Search for the cell housing the specified text and yield its (X, Y) center coordinate. 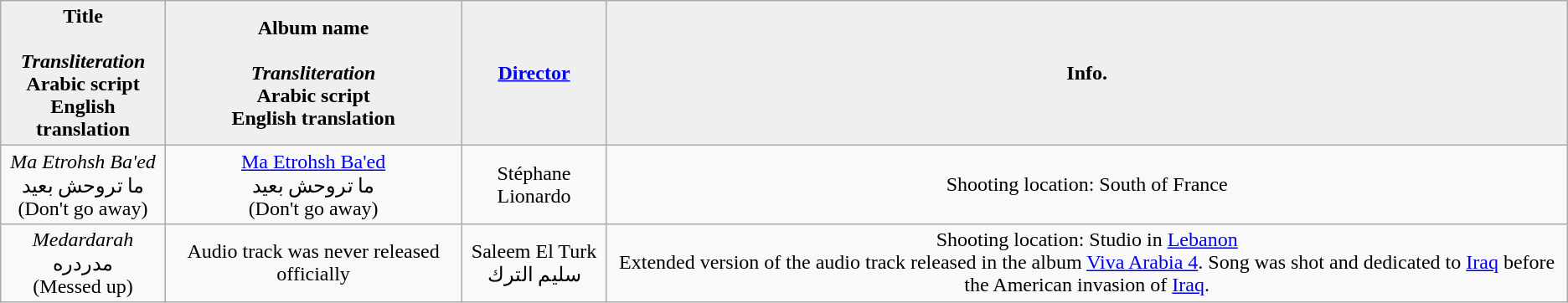
TitleTransliterationArabic scriptEnglish translation (84, 74)
Director (534, 74)
Info. (1087, 74)
Album nameTransliterationArabic scriptEnglish translation (313, 74)
Audio track was never released officially (313, 263)
Saleem El Turkسليم الترك (534, 263)
Stéphane Lionardo (534, 185)
Shooting location: South of France (1087, 185)
Medardarahمدردره(Messed up) (84, 263)
